Extract the [X, Y] coordinate from the center of the cell holding the provided text.  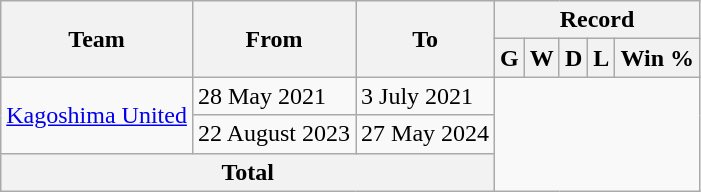
28 May 2021 [274, 96]
22 August 2023 [274, 134]
Kagoshima United [97, 115]
Total [248, 172]
To [426, 39]
Win % [658, 58]
3 July 2021 [426, 96]
W [542, 58]
Record [598, 20]
L [602, 58]
G [510, 58]
27 May 2024 [426, 134]
From [274, 39]
D [573, 58]
Team [97, 39]
